For the text-containing cell, return its midpoint in [x, y] coordinate format. 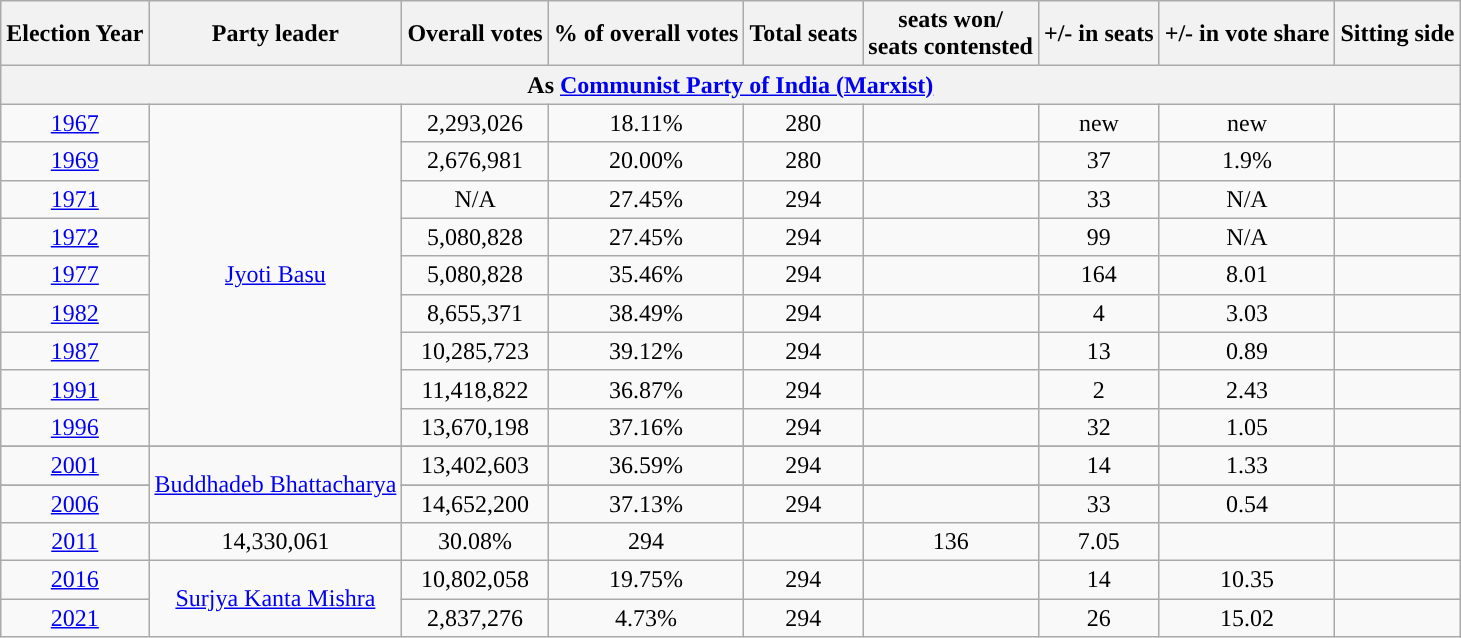
2 [1098, 389]
37 [1098, 161]
13,402,603 [475, 465]
1987 [75, 351]
10.35 [1247, 580]
36.59% [646, 465]
7.05 [1098, 542]
2,293,026 [475, 123]
10,802,058 [475, 580]
35.46% [646, 275]
Total seats [804, 34]
2.43 [1247, 389]
11,418,822 [475, 389]
36.87% [646, 389]
2001 [75, 465]
0.89 [1247, 351]
Sitting side [1398, 34]
14,652,200 [475, 503]
10,285,723 [475, 351]
1.05 [1247, 427]
+/- in seats [1098, 34]
18.11% [646, 123]
seats won/seats contensted [951, 34]
2,837,276 [475, 618]
Surjya Kanta Mishra [276, 599]
As Communist Party of India (Marxist) [730, 85]
39.12% [646, 351]
26 [1098, 618]
Party leader [276, 34]
1991 [75, 389]
2021 [75, 618]
8.01 [1247, 275]
1971 [75, 199]
38.49% [646, 313]
Buddhadeb Bhattacharya [276, 484]
99 [1098, 237]
20.00% [646, 161]
1977 [75, 275]
1967 [75, 123]
19.75% [646, 580]
4 [1098, 313]
Jyoti Basu [276, 276]
30.08% [475, 542]
1996 [75, 427]
14,330,061 [276, 542]
8,655,371 [475, 313]
0.54 [1247, 503]
2006 [75, 503]
1.33 [1247, 465]
2016 [75, 580]
Overall votes [475, 34]
1969 [75, 161]
136 [951, 542]
37.16% [646, 427]
1.9% [1247, 161]
164 [1098, 275]
37.13% [646, 503]
+/- in vote share [1247, 34]
4.73% [646, 618]
3.03 [1247, 313]
32 [1098, 427]
Election Year [75, 34]
1972 [75, 237]
2011 [75, 542]
13 [1098, 351]
% of overall votes [646, 34]
15.02 [1247, 618]
2,676,981 [475, 161]
13,670,198 [475, 427]
1982 [75, 313]
